Identify which cell holds the provided text, then report its (X, Y) central coordinate. 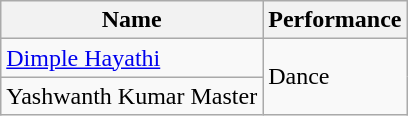
Dimple Hayathi (132, 58)
Performance (335, 20)
Yashwanth Kumar Master (132, 96)
Name (132, 20)
Dance (335, 77)
